Find where the given text appears and provide that cell's center as [X, Y] coordinate. 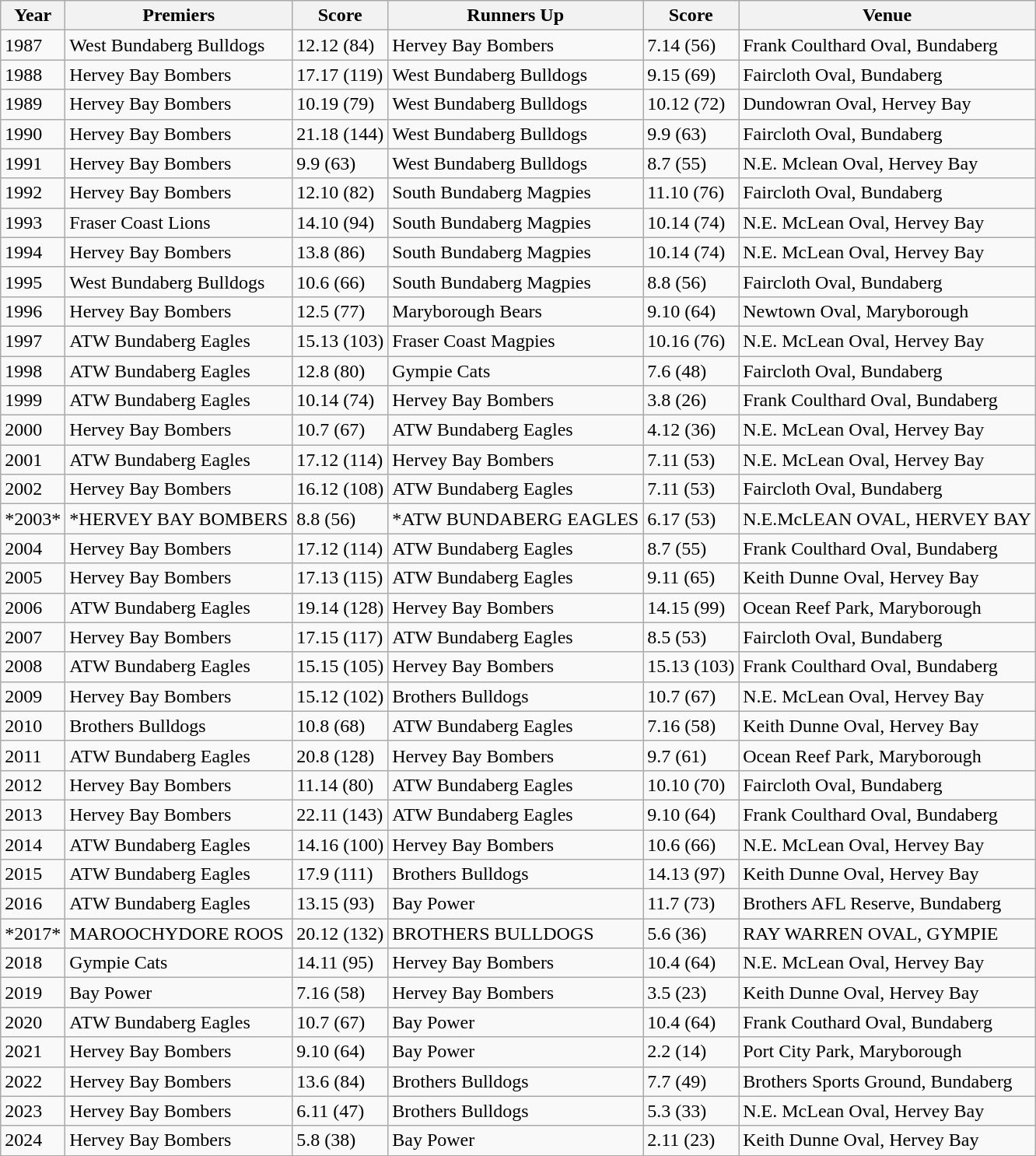
1995 [33, 282]
10.12 (72) [691, 104]
12.5 (77) [341, 311]
Year [33, 16]
12.10 (82) [341, 193]
2005 [33, 578]
2023 [33, 1111]
10.10 (70) [691, 785]
2006 [33, 608]
N.E. Mclean Oval, Hervey Bay [887, 163]
7.6 (48) [691, 371]
2012 [33, 785]
6.11 (47) [341, 1111]
7.14 (56) [691, 45]
1991 [33, 163]
Runners Up [516, 16]
Frank Couthard Oval, Bundaberg [887, 1022]
17.17 (119) [341, 75]
1988 [33, 75]
19.14 (128) [341, 608]
Maryborough Bears [516, 311]
1998 [33, 371]
9.7 (61) [691, 755]
14.10 (94) [341, 222]
11.10 (76) [691, 193]
2008 [33, 667]
Venue [887, 16]
6.17 (53) [691, 519]
2.11 (23) [691, 1140]
17.13 (115) [341, 578]
2004 [33, 548]
RAY WARREN OVAL, GYMPIE [887, 934]
Newtown Oval, Maryborough [887, 311]
1990 [33, 134]
2015 [33, 874]
15.15 (105) [341, 667]
13.6 (84) [341, 1081]
20.8 (128) [341, 755]
2000 [33, 430]
1996 [33, 311]
2007 [33, 637]
2009 [33, 696]
2016 [33, 904]
10.16 (76) [691, 341]
1999 [33, 401]
8.5 (53) [691, 637]
2018 [33, 963]
15.12 (102) [341, 696]
2011 [33, 755]
14.13 (97) [691, 874]
Dundowran Oval, Hervey Bay [887, 104]
2010 [33, 726]
Port City Park, Maryborough [887, 1052]
9.11 (65) [691, 578]
11.7 (73) [691, 904]
13.15 (93) [341, 904]
1994 [33, 252]
*ATW BUNDABERG EAGLES [516, 519]
MAROOCHYDORE ROOS [179, 934]
2024 [33, 1140]
13.8 (86) [341, 252]
20.12 (132) [341, 934]
2001 [33, 460]
Brothers AFL Reserve, Bundaberg [887, 904]
2013 [33, 814]
1997 [33, 341]
21.18 (144) [341, 134]
11.14 (80) [341, 785]
2021 [33, 1052]
3.5 (23) [691, 993]
22.11 (143) [341, 814]
16.12 (108) [341, 489]
*HERVEY BAY BOMBERS [179, 519]
1987 [33, 45]
2014 [33, 844]
10.19 (79) [341, 104]
Premiers [179, 16]
12.8 (80) [341, 371]
*2003* [33, 519]
10.8 (68) [341, 726]
N.E.McLEAN OVAL, HERVEY BAY [887, 519]
5.8 (38) [341, 1140]
4.12 (36) [691, 430]
14.11 (95) [341, 963]
17.15 (117) [341, 637]
2.2 (14) [691, 1052]
5.3 (33) [691, 1111]
17.9 (111) [341, 874]
2022 [33, 1081]
BROTHERS BULLDOGS [516, 934]
3.8 (26) [691, 401]
Brothers Sports Ground, Bundaberg [887, 1081]
Fraser Coast Lions [179, 222]
7.7 (49) [691, 1081]
1989 [33, 104]
1993 [33, 222]
2019 [33, 993]
2020 [33, 1022]
9.15 (69) [691, 75]
5.6 (36) [691, 934]
14.16 (100) [341, 844]
1992 [33, 193]
Fraser Coast Magpies [516, 341]
12.12 (84) [341, 45]
14.15 (99) [691, 608]
*2017* [33, 934]
2002 [33, 489]
